For the text-containing cell, return its midpoint in [X, Y] coordinate format. 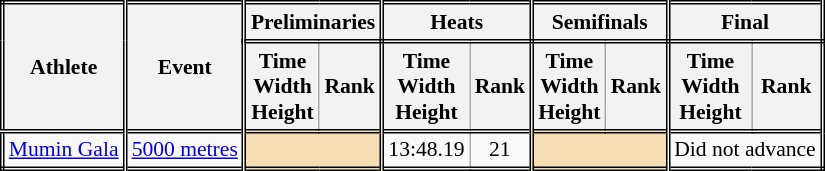
21 [501, 150]
13:48.19 [426, 150]
Mumin Gala [64, 150]
Semifinals [600, 22]
Event [184, 67]
Heats [457, 22]
Athlete [64, 67]
Final [746, 22]
5000 metres [184, 150]
Preliminaries [312, 22]
Did not advance [746, 150]
